Locate the cell with the specified text and output its (X, Y) center coordinate. 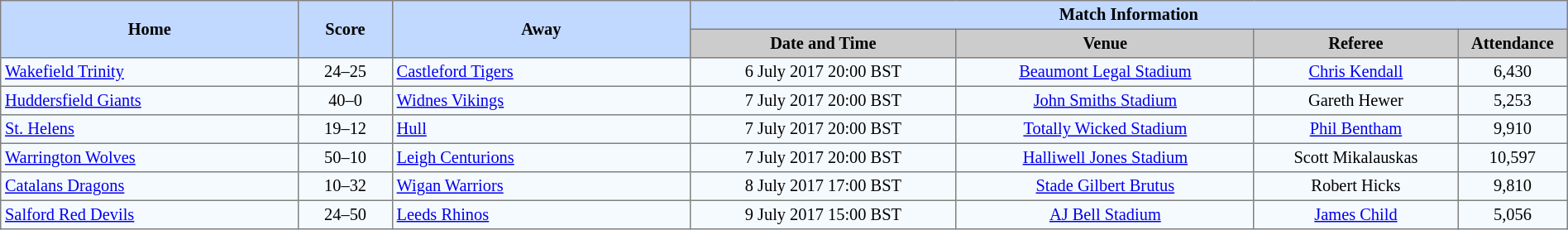
Home (150, 30)
Totally Wicked Stadium (1105, 129)
Away (541, 30)
Chris Kendall (1355, 72)
5,253 (1513, 100)
Venue (1105, 43)
9,910 (1513, 129)
John Smiths Stadium (1105, 100)
24–25 (346, 72)
Scott Mikalauskas (1355, 157)
Leeds Rhinos (541, 214)
Score (346, 30)
Stade Gilbert Brutus (1105, 186)
Widnes Vikings (541, 100)
19–12 (346, 129)
Halliwell Jones Stadium (1105, 157)
9 July 2017 15:00 BST (823, 214)
Robert Hicks (1355, 186)
Huddersfield Giants (150, 100)
8 July 2017 17:00 BST (823, 186)
24–50 (346, 214)
Salford Red Devils (150, 214)
50–10 (346, 157)
St. Helens (150, 129)
Phil Bentham (1355, 129)
9,810 (1513, 186)
Wakefield Trinity (150, 72)
Hull (541, 129)
Warrington Wolves (150, 157)
Gareth Hewer (1355, 100)
Attendance (1513, 43)
AJ Bell Stadium (1105, 214)
10–32 (346, 186)
6 July 2017 20:00 BST (823, 72)
5,056 (1513, 214)
Wigan Warriors (541, 186)
10,597 (1513, 157)
Date and Time (823, 43)
James Child (1355, 214)
Referee (1355, 43)
Beaumont Legal Stadium (1105, 72)
Match Information (1128, 15)
Castleford Tigers (541, 72)
Leigh Centurions (541, 157)
40–0 (346, 100)
6,430 (1513, 72)
Catalans Dragons (150, 186)
